Return the [x, y] coordinate for the center point of the cell that contains the specified text.  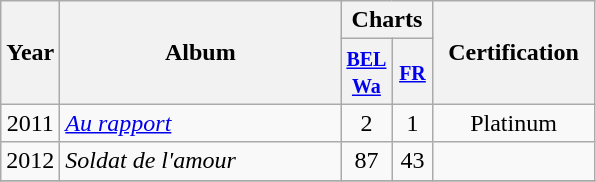
Year [30, 52]
Certification [514, 52]
Soldat de l'amour [200, 161]
Charts [387, 20]
Au rapport [200, 123]
Platinum [514, 123]
2 [366, 123]
1 [412, 123]
2012 [30, 161]
87 [366, 161]
Album [200, 52]
FR [412, 72]
2011 [30, 123]
43 [412, 161]
BEL Wa [366, 72]
